Search for the cell housing the specified text and yield its (X, Y) center coordinate. 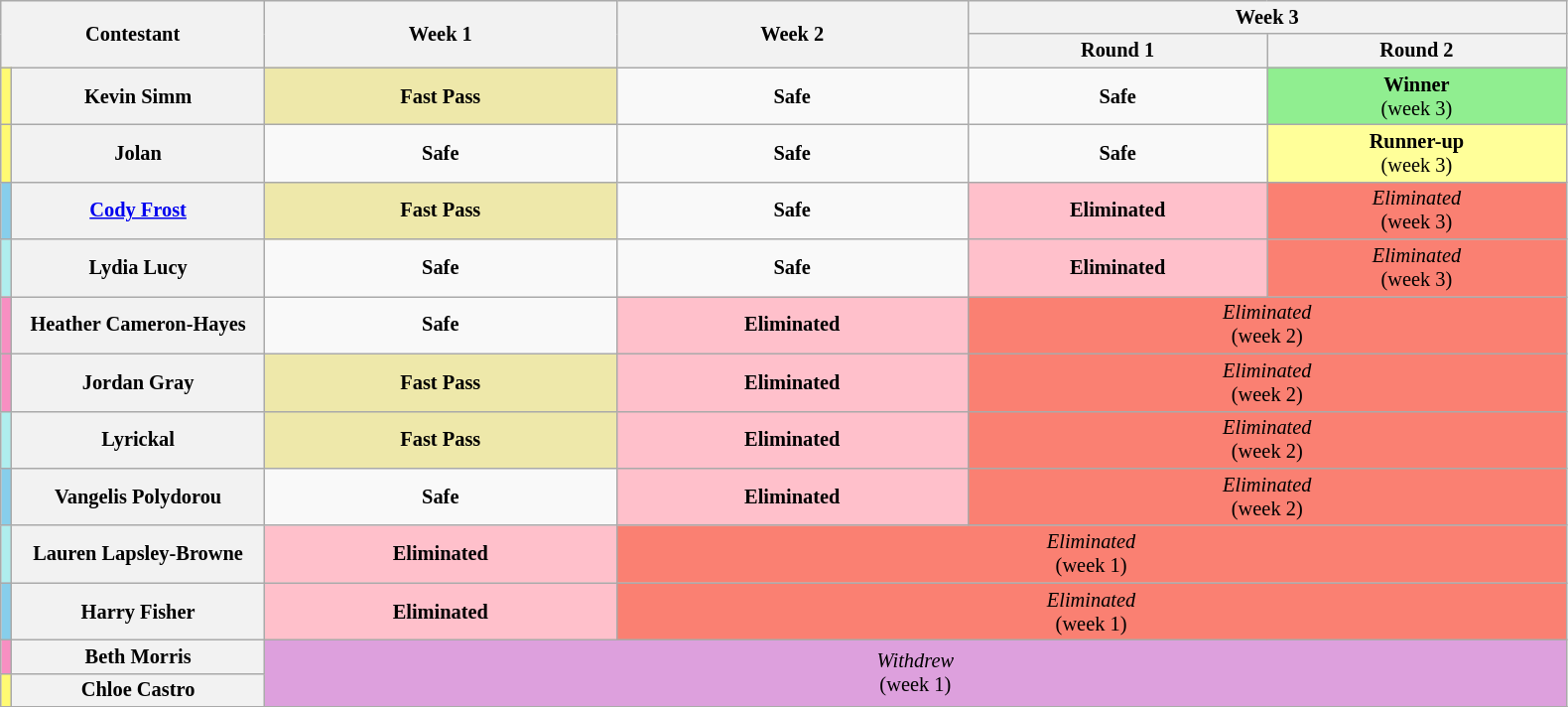
Lyrickal (139, 440)
Withdrew(week 1) (916, 673)
Chloe Castro (139, 690)
Winner(week 3) (1417, 96)
Round 1 (1117, 51)
Week 2 (792, 34)
Week 3 (1266, 17)
Lydia Lucy (139, 268)
Jolan (139, 153)
Vangelis Polydorou (139, 496)
Jordan Gray (139, 382)
Heather Cameron-Hayes (139, 325)
Beth Morris (139, 656)
Kevin Simm (139, 96)
Harry Fisher (139, 612)
Week 1 (441, 34)
Lauren Lapsley-Browne (139, 554)
Cody Frost (139, 211)
Runner-up(week 3) (1417, 153)
Contestant (133, 34)
Round 2 (1417, 51)
